Scan for the cell matching the given text and deliver its (x, y) coordinate at center. 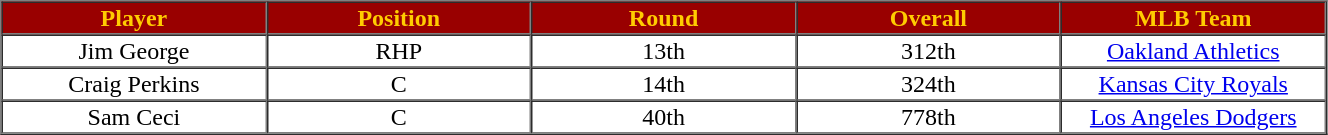
Player (134, 18)
324th (928, 84)
40th (664, 116)
Position (398, 18)
312th (928, 50)
Jim George (134, 50)
Los Angeles Dodgers (1194, 116)
Overall (928, 18)
RHP (398, 50)
14th (664, 84)
Sam Ceci (134, 116)
Craig Perkins (134, 84)
Round (664, 18)
13th (664, 50)
Oakland Athletics (1194, 50)
778th (928, 116)
MLB Team (1194, 18)
Kansas City Royals (1194, 84)
